From the cell containing the given text, extract its center point as [x, y] coordinate. 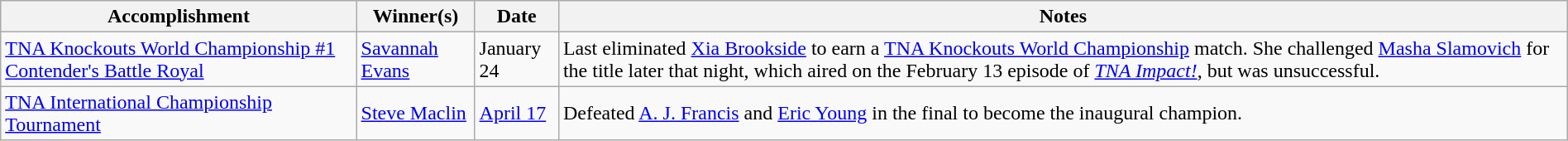
Savannah Evans [415, 60]
Notes [1063, 17]
TNA Knockouts World Championship #1 Contender's Battle Royal [179, 60]
April 17 [516, 113]
Defeated A. J. Francis and Eric Young in the final to become the inaugural champion. [1063, 113]
Steve Maclin [415, 113]
January 24 [516, 60]
Accomplishment [179, 17]
TNA International Championship Tournament [179, 113]
Date [516, 17]
Winner(s) [415, 17]
